Provide the (x, y) coordinate of the cell's center where the given text is located.  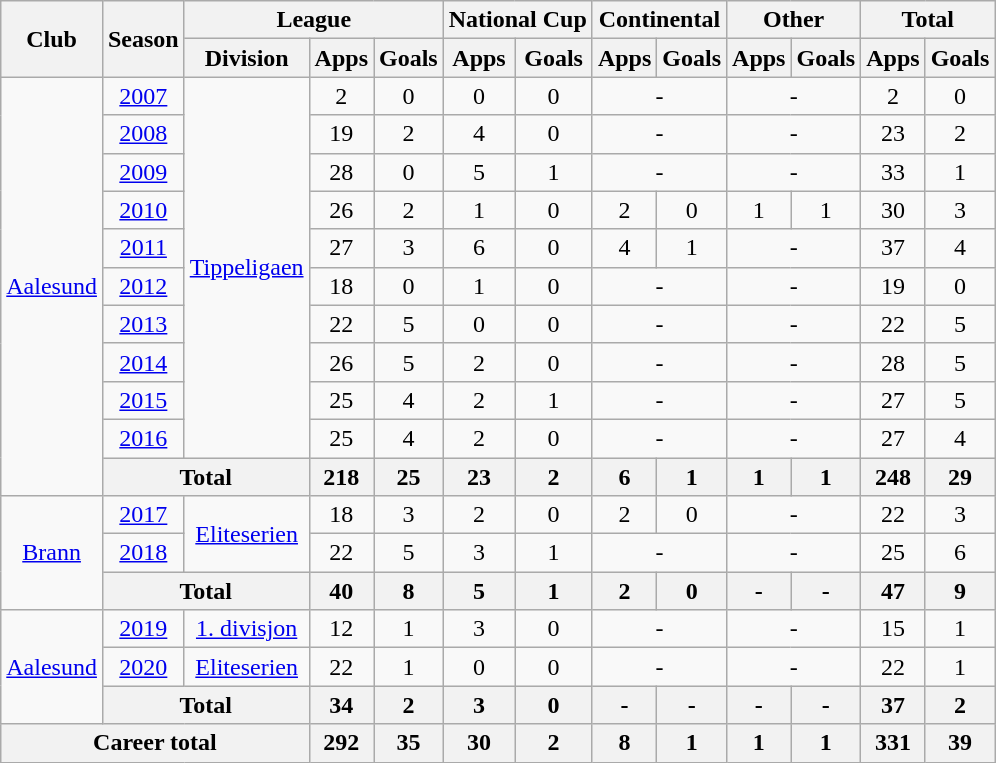
39 (960, 743)
292 (341, 743)
2015 (143, 400)
2019 (143, 629)
2017 (143, 515)
34 (341, 705)
Continental (659, 20)
331 (893, 743)
33 (893, 172)
National Cup (518, 20)
Other (794, 20)
218 (341, 477)
2007 (143, 96)
29 (960, 477)
2020 (143, 667)
Season (143, 39)
2008 (143, 134)
Division (246, 58)
248 (893, 477)
47 (893, 591)
2014 (143, 362)
2013 (143, 324)
9 (960, 591)
2010 (143, 210)
2011 (143, 248)
2016 (143, 438)
Club (52, 39)
40 (341, 591)
League (314, 20)
35 (409, 743)
Brann (52, 553)
1. divisjon (246, 629)
12 (341, 629)
Career total (155, 743)
15 (893, 629)
Tippeligaen (246, 268)
2012 (143, 286)
2009 (143, 172)
2018 (143, 553)
